Pinpoint the cell where the given text exists, returning its (x, y) midpoint coordinate. 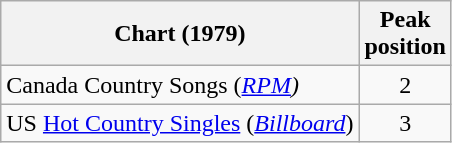
US Hot Country Singles (Billboard) (180, 123)
Peakposition (405, 34)
Chart (1979) (180, 34)
Canada Country Songs (RPM) (180, 85)
3 (405, 123)
2 (405, 85)
